For the text-containing cell, return its midpoint in [X, Y] coordinate format. 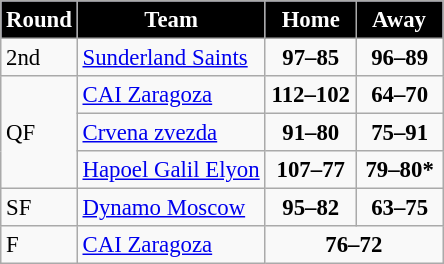
107–77 [311, 170]
Team [171, 20]
Round [39, 20]
91–80 [311, 133]
97–85 [311, 58]
76–72 [354, 245]
2nd [39, 58]
75–91 [400, 133]
95–82 [311, 208]
Dynamo Moscow [171, 208]
64–70 [400, 95]
F [39, 245]
SF [39, 208]
96–89 [400, 58]
Crvena zvezda [171, 133]
63–75 [400, 208]
112–102 [311, 95]
Away [400, 20]
Home [311, 20]
Sunderland Saints [171, 58]
Hapoel Galil Elyon [171, 170]
79–80* [400, 170]
QF [39, 132]
